Return the (X, Y) coordinate for the center point of the cell that contains the specified text.  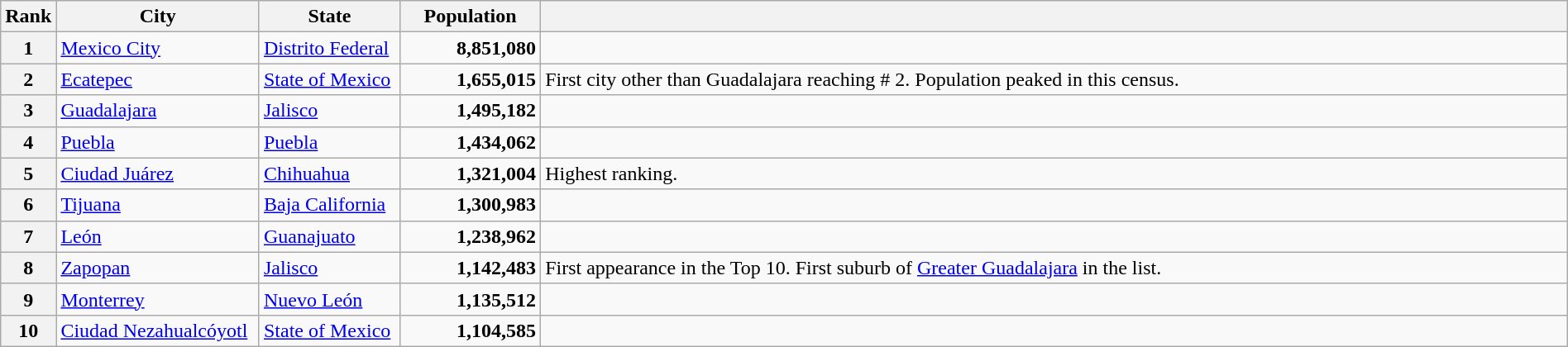
1,142,483 (471, 268)
Zapopan (158, 268)
Baja California (329, 205)
Monterrey (158, 299)
1,434,062 (471, 142)
1,495,182 (471, 111)
Mexico City (158, 48)
1,300,983 (471, 205)
Chihuahua (329, 173)
Rank (28, 17)
Guadalajara (158, 111)
Highest ranking. (1054, 173)
10 (28, 330)
2 (28, 79)
1,321,004 (471, 173)
Ciudad Nezahualcóyotl (158, 330)
Distrito Federal (329, 48)
8 (28, 268)
1,238,962 (471, 236)
First city other than Guadalajara reaching # 2. Population peaked in this census. (1054, 79)
1,655,015 (471, 79)
Ciudad Juárez (158, 173)
Ecatepec (158, 79)
1 (28, 48)
Tijuana (158, 205)
9 (28, 299)
León (158, 236)
1,135,512 (471, 299)
State (329, 17)
8,851,080 (471, 48)
4 (28, 142)
Nuevo León (329, 299)
5 (28, 173)
3 (28, 111)
City (158, 17)
7 (28, 236)
Population (471, 17)
1,104,585 (471, 330)
Guanajuato (329, 236)
First appearance in the Top 10. First suburb of Greater Guadalajara in the list. (1054, 268)
6 (28, 205)
